Capture the cell that displays the provided text and extract its [x, y] central coordinate. 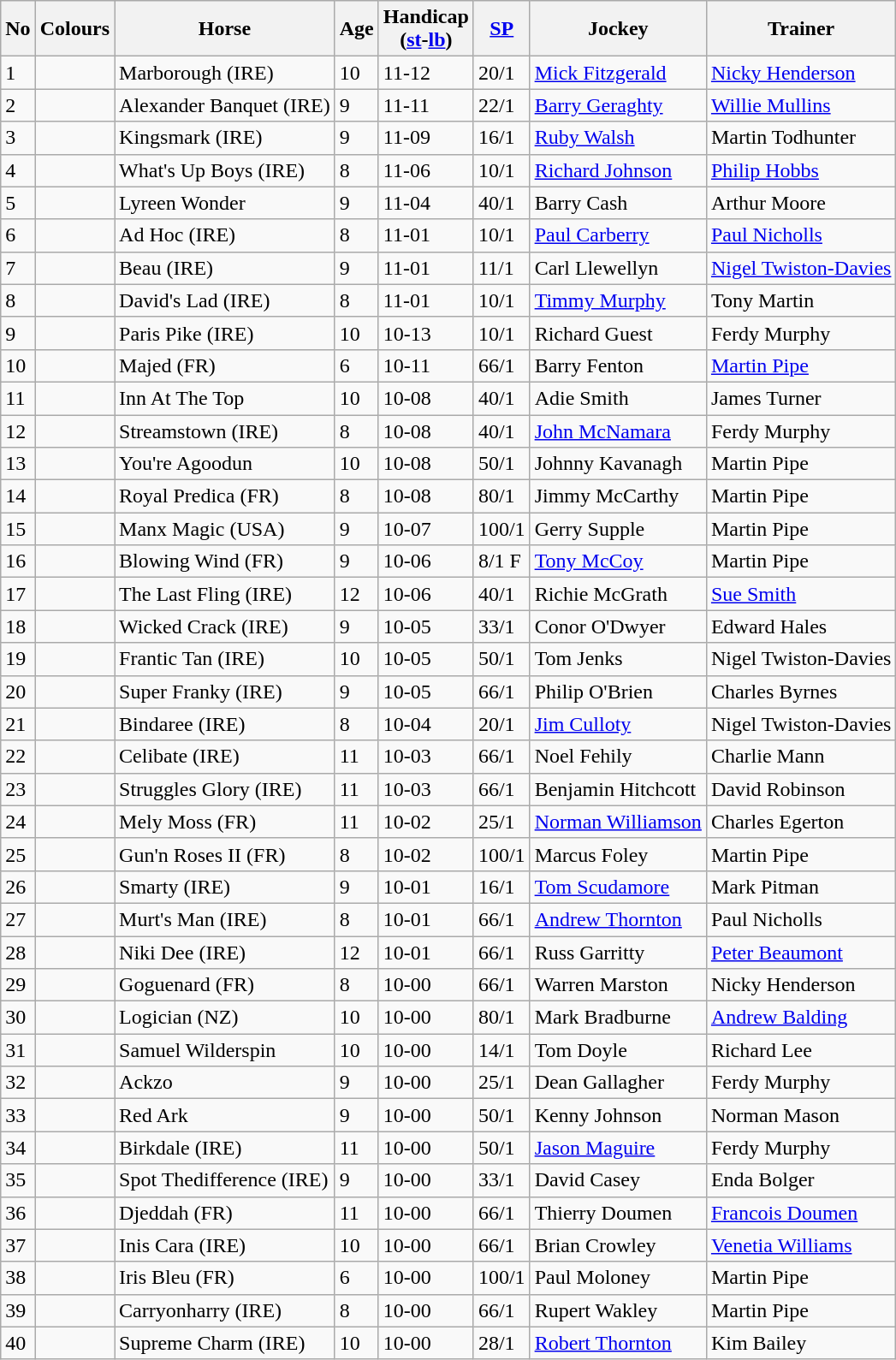
Andrew Thornton [618, 919]
Tom Doyle [618, 1050]
Marcus Foley [618, 854]
11-11 [426, 105]
Thierry Doumen [618, 1213]
24 [18, 822]
33 [18, 1115]
Spot Thedifference (IRE) [225, 1180]
28/1 [501, 1343]
Barry Fenton [618, 365]
5 [18, 203]
23 [18, 789]
Richie McGrath [618, 594]
Colours [74, 29]
11-04 [426, 203]
Philip Hobbs [801, 170]
The Last Fling (IRE) [225, 594]
Norman Williamson [618, 822]
Jason Maguire [618, 1148]
Mick Fitzgerald [618, 73]
Gerry Supple [618, 529]
Mark Pitman [801, 887]
David's Lad (IRE) [225, 300]
Kingsmark (IRE) [225, 138]
Ackzo [225, 1083]
2 [18, 105]
Johnny Kavanagh [618, 464]
Goguenard (FR) [225, 985]
Iris Bleu (FR) [225, 1278]
4 [18, 170]
Conor O'Dwyer [618, 627]
Robert Thornton [618, 1343]
11-09 [426, 138]
David Casey [618, 1180]
29 [18, 985]
Edward Hales [801, 627]
14/1 [501, 1050]
Trainer [801, 29]
Andrew Balding [801, 1018]
Charlie Mann [801, 757]
Tom Scudamore [618, 887]
Ad Hoc (IRE) [225, 235]
Gun'n Roses II (FR) [225, 854]
25 [18, 854]
Warren Marston [618, 985]
Inn At The Top [225, 398]
Barry Cash [618, 203]
Noel Fehily [618, 757]
Super Franky (IRE) [225, 692]
19 [18, 659]
Marborough (IRE) [225, 73]
Samuel Wilderspin [225, 1050]
Birkdale (IRE) [225, 1148]
Sue Smith [801, 594]
Jockey [618, 29]
22 [18, 757]
32 [18, 1083]
Charles Byrnes [801, 692]
Wicked Crack (IRE) [225, 627]
39 [18, 1310]
Royal Predica (FR) [225, 496]
Blowing Wind (FR) [225, 561]
27 [18, 919]
34 [18, 1148]
Frantic Tan (IRE) [225, 659]
Djeddah (FR) [225, 1213]
Philip O'Brien [618, 692]
11-06 [426, 170]
Red Ark [225, 1115]
Age [356, 29]
Norman Mason [801, 1115]
You're Agoodun [225, 464]
Kenny Johnson [618, 1115]
Tom Jenks [618, 659]
Bindaree (IRE) [225, 724]
37 [18, 1245]
11-12 [426, 73]
Logician (NZ) [225, 1018]
Carryonharry (IRE) [225, 1310]
Richard Guest [618, 333]
Brian Crowley [618, 1245]
22/1 [501, 105]
26 [18, 887]
Smarty (IRE) [225, 887]
10-11 [426, 365]
Streamstown (IRE) [225, 431]
7 [18, 268]
Murt's Man (IRE) [225, 919]
David Robinson [801, 789]
10-04 [426, 724]
Benjamin Hitchcott [618, 789]
16 [18, 561]
38 [18, 1278]
35 [18, 1180]
8/1 F [501, 561]
Willie Mullins [801, 105]
11/1 [501, 268]
21 [18, 724]
Barry Geraghty [618, 105]
1 [18, 73]
Tony McCoy [618, 561]
Mely Moss (FR) [225, 822]
Russ Garritty [618, 953]
Richard Lee [801, 1050]
Francois Doumen [801, 1213]
Timmy Murphy [618, 300]
10-07 [426, 529]
Ruby Walsh [618, 138]
14 [18, 496]
Rupert Wakley [618, 1310]
Kim Bailey [801, 1343]
30 [18, 1018]
James Turner [801, 398]
Inis Cara (IRE) [225, 1245]
Adie Smith [618, 398]
36 [18, 1213]
Richard Johnson [618, 170]
SP [501, 29]
Jimmy McCarthy [618, 496]
Jim Culloty [618, 724]
13 [18, 464]
17 [18, 594]
3 [18, 138]
Handicap(st-lb) [426, 29]
Charles Egerton [801, 822]
Paul Carberry [618, 235]
Manx Magic (USA) [225, 529]
Beau (IRE) [225, 268]
10-13 [426, 333]
Alexander Banquet (IRE) [225, 105]
Niki Dee (IRE) [225, 953]
40 [18, 1343]
Mark Bradburne [618, 1018]
Lyreen Wonder [225, 203]
Arthur Moore [801, 203]
Venetia Williams [801, 1245]
Paris Pike (IRE) [225, 333]
31 [18, 1050]
Carl Llewellyn [618, 268]
Enda Bolger [801, 1180]
John McNamara [618, 431]
Supreme Charm (IRE) [225, 1343]
28 [18, 953]
20 [18, 692]
15 [18, 529]
Tony Martin [801, 300]
Struggles Glory (IRE) [225, 789]
Martin Todhunter [801, 138]
No [18, 29]
Majed (FR) [225, 365]
Celibate (IRE) [225, 757]
What's Up Boys (IRE) [225, 170]
Paul Moloney [618, 1278]
18 [18, 627]
Horse [225, 29]
Dean Gallagher [618, 1083]
Peter Beaumont [801, 953]
